Return the (x, y) coordinate for the center point of the cell that contains the specified text.  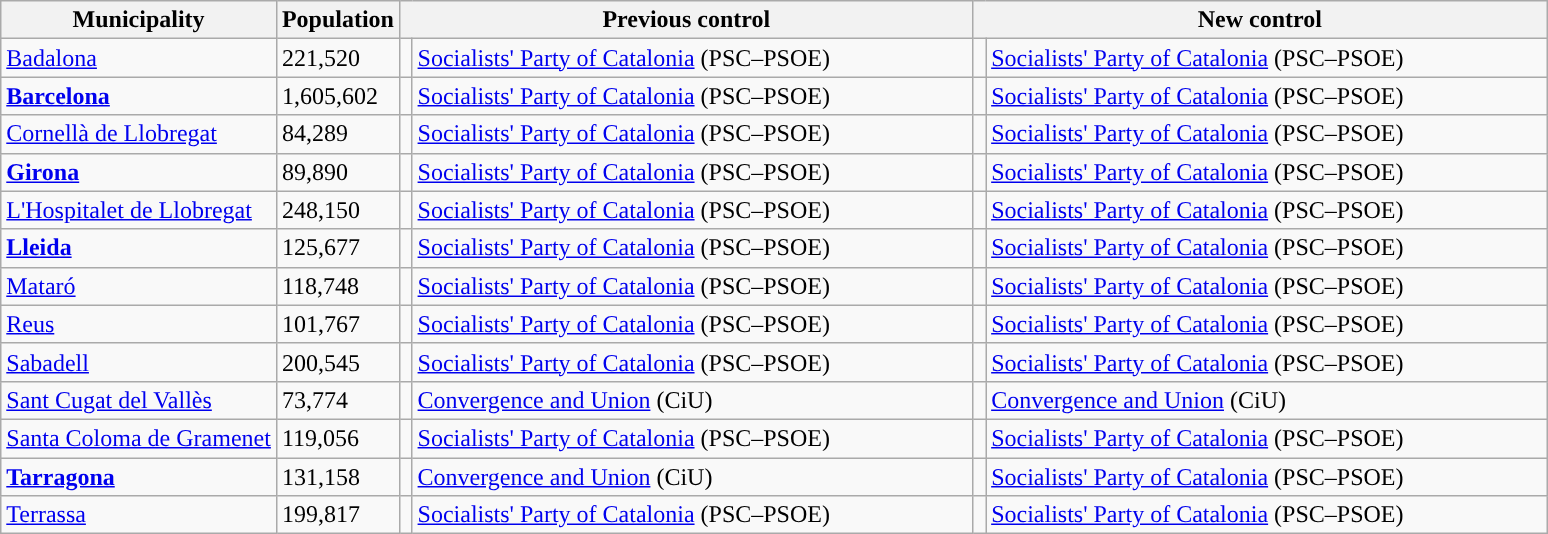
101,767 (338, 324)
Reus (139, 324)
Barcelona (139, 96)
Municipality (139, 20)
Sabadell (139, 362)
73,774 (338, 400)
Previous control (686, 20)
131,158 (338, 477)
200,545 (338, 362)
118,748 (338, 286)
Population (338, 20)
119,056 (338, 438)
Badalona (139, 58)
Lleida (139, 248)
1,605,602 (338, 96)
221,520 (338, 58)
248,150 (338, 210)
Tarragona (139, 477)
Mataró (139, 286)
Sant Cugat del Vallès (139, 400)
Terrassa (139, 515)
L'Hospitalet de Llobregat (139, 210)
89,890 (338, 172)
199,817 (338, 515)
84,289 (338, 134)
Santa Coloma de Gramenet (139, 438)
125,677 (338, 248)
Cornellà de Llobregat (139, 134)
Girona (139, 172)
New control (1260, 20)
